Extract the (x, y) coordinate from the center of the cell holding the provided text.  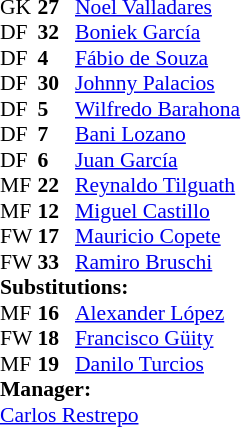
Bani Lozano (158, 135)
32 (57, 33)
Danilo Turcios (158, 364)
18 (57, 339)
4 (57, 58)
Miguel Castillo (158, 211)
12 (57, 211)
Francisco Güity (158, 339)
22 (57, 185)
19 (57, 364)
Juan García (158, 160)
Substitutions: (120, 287)
6 (57, 160)
Johnny Palacios (158, 83)
Ramiro Bruschi (158, 262)
Wilfredo Barahona (158, 109)
Fábio de Souza (158, 58)
Boniek García (158, 33)
Manager: (120, 389)
Alexander López (158, 313)
Mauricio Copete (158, 237)
30 (57, 83)
16 (57, 313)
5 (57, 109)
17 (57, 237)
7 (57, 135)
33 (57, 262)
Reynaldo Tilguath (158, 185)
